For the text-containing cell, return its midpoint in (x, y) coordinate format. 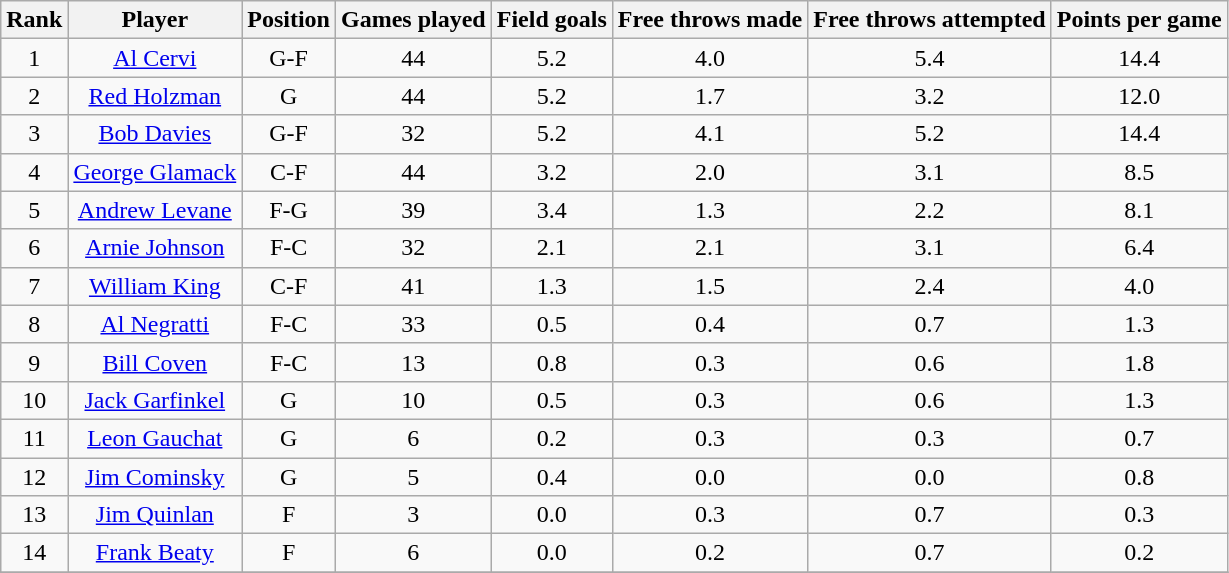
Red Holzman (155, 96)
Jim Quinlan (155, 515)
2.0 (710, 172)
5.4 (930, 58)
39 (413, 210)
Position (289, 20)
11 (34, 438)
1.7 (710, 96)
8 (34, 324)
Free throws made (710, 20)
William King (155, 286)
Bob Davies (155, 134)
1 (34, 58)
12.0 (1139, 96)
Andrew Levane (155, 210)
Points per game (1139, 20)
Al Negratti (155, 324)
4.1 (710, 134)
Jack Garfinkel (155, 400)
George Glamack (155, 172)
Free throws attempted (930, 20)
Frank Beaty (155, 553)
Rank (34, 20)
33 (413, 324)
41 (413, 286)
3.4 (552, 210)
Field goals (552, 20)
8.5 (1139, 172)
14 (34, 553)
Leon Gauchat (155, 438)
Al Cervi (155, 58)
F-G (289, 210)
8.1 (1139, 210)
2.2 (930, 210)
12 (34, 477)
Jim Cominsky (155, 477)
Player (155, 20)
2 (34, 96)
Games played (413, 20)
Bill Coven (155, 362)
1.8 (1139, 362)
1.5 (710, 286)
7 (34, 286)
2.4 (930, 286)
Arnie Johnson (155, 248)
4 (34, 172)
9 (34, 362)
6.4 (1139, 248)
